Return the [x, y] coordinate for the center point of the cell that contains the specified text.  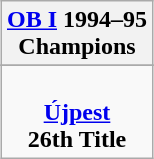
OB I 1994–95Champions [76, 34]
Újpest26th Title [76, 112]
